Provide the [x, y] coordinate of the cell's center where the given text is located.  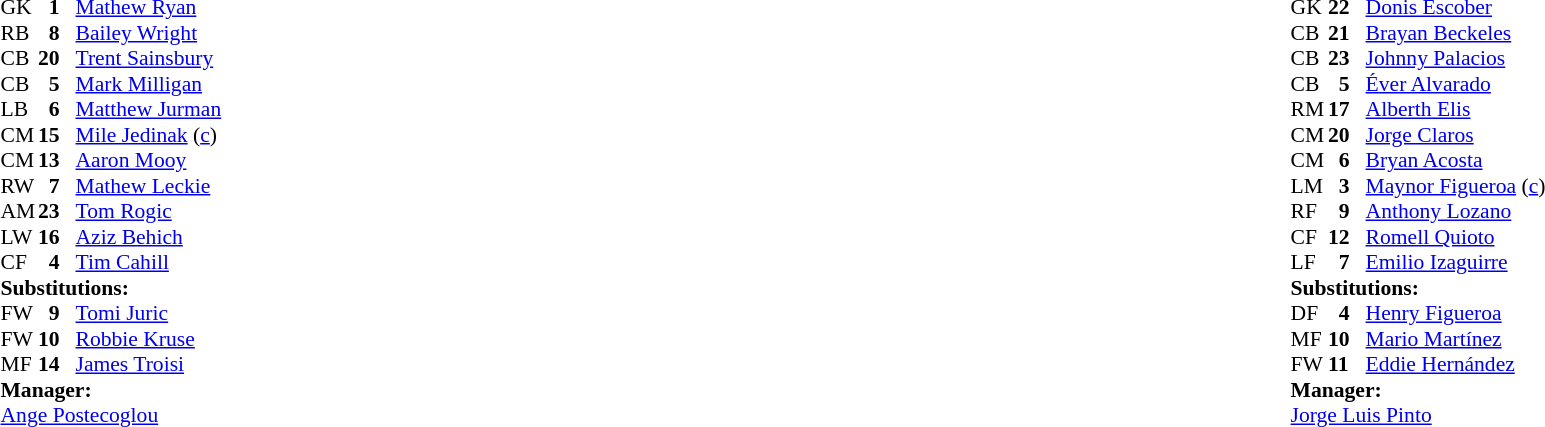
Substitutions: [110, 288]
21 [1347, 33]
Aziz Behich [149, 237]
14 [57, 365]
11 [1347, 365]
RF [1310, 211]
Mathew Leckie [149, 186]
RB [19, 33]
17 [1347, 109]
16 [57, 237]
LM [1310, 186]
Robbie Kruse [149, 339]
Trent Sainsbury [149, 59]
AM [19, 211]
Matthew Jurman [149, 109]
Bailey Wright [149, 33]
Tomi Juric [149, 313]
Tim Cahill [149, 263]
Tom Rogic [149, 211]
RW [19, 186]
Manager: [110, 390]
LB [19, 109]
Aaron Mooy [149, 161]
Mark Milligan [149, 84]
LF [1310, 263]
RM [1310, 109]
8 [57, 33]
12 [1347, 237]
15 [57, 135]
3 [1347, 186]
13 [57, 161]
Mile Jedinak (c) [149, 135]
DF [1310, 313]
James Troisi [149, 365]
LW [19, 237]
